Capture the cell that displays the provided text and extract its (X, Y) central coordinate. 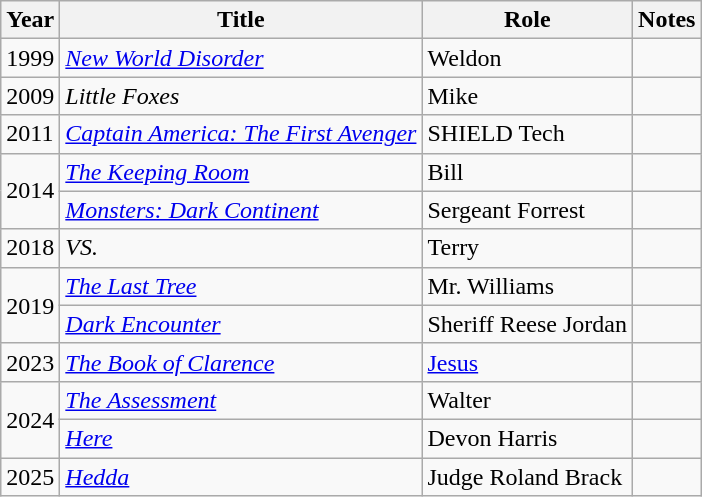
Captain America: The First Avenger (241, 134)
2018 (30, 248)
Monsters: Dark Continent (241, 210)
2011 (30, 134)
2024 (30, 419)
Here (241, 438)
1999 (30, 58)
Jesus (528, 362)
New World Disorder (241, 58)
The Keeping Room (241, 172)
The Last Tree (241, 286)
Mr. Williams (528, 286)
Notes (667, 20)
Hedda (241, 477)
VS. (241, 248)
2009 (30, 96)
Sheriff Reese Jordan (528, 324)
2025 (30, 477)
Role (528, 20)
Sergeant Forrest (528, 210)
SHIELD Tech (528, 134)
Dark Encounter (241, 324)
Bill (528, 172)
Mike (528, 96)
The Book of Clarence (241, 362)
Judge Roland Brack (528, 477)
Walter (528, 400)
2023 (30, 362)
Weldon (528, 58)
Little Foxes (241, 96)
Year (30, 20)
Terry (528, 248)
Title (241, 20)
2014 (30, 191)
The Assessment (241, 400)
Devon Harris (528, 438)
2019 (30, 305)
